Output the [X, Y] coordinate of the center of the cell containing the given text.  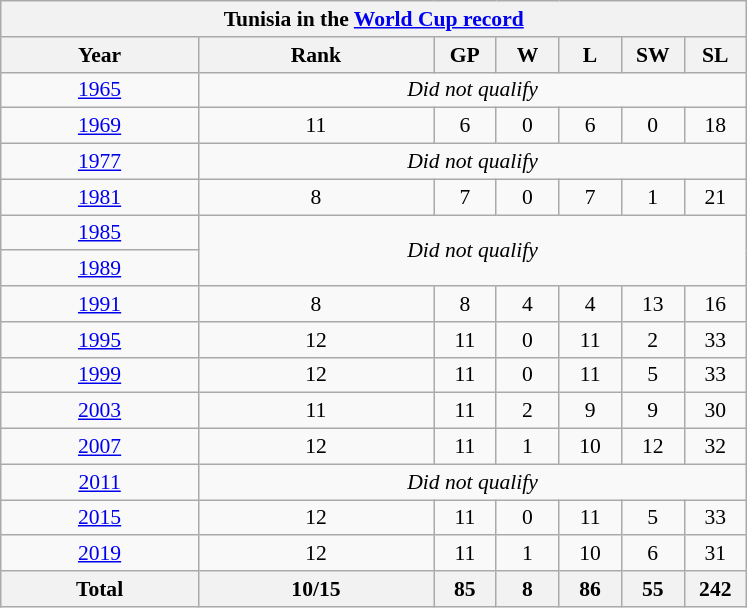
2003 [100, 411]
1999 [100, 375]
85 [466, 589]
L [590, 55]
31 [716, 554]
10/15 [316, 589]
Rank [316, 55]
1965 [100, 90]
Year [100, 55]
13 [652, 304]
1991 [100, 304]
1989 [100, 269]
21 [716, 197]
32 [716, 447]
Total [100, 589]
SL [716, 55]
1995 [100, 340]
W [528, 55]
GP [466, 55]
2007 [100, 447]
1981 [100, 197]
18 [716, 126]
55 [652, 589]
30 [716, 411]
16 [716, 304]
86 [590, 589]
1977 [100, 162]
2015 [100, 518]
1969 [100, 126]
242 [716, 589]
2019 [100, 554]
2011 [100, 482]
1985 [100, 233]
Tunisia in the World Cup record [374, 19]
SW [652, 55]
